Locate the cell with the specified text and output its (x, y) center coordinate. 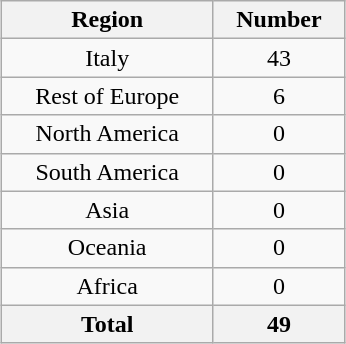
43 (279, 58)
Rest of Europe (107, 96)
Oceania (107, 248)
Africa (107, 286)
Number (279, 20)
Total (107, 324)
Italy (107, 58)
6 (279, 96)
Asia (107, 210)
South America (107, 172)
Region (107, 20)
49 (279, 324)
North America (107, 134)
